Identify which cell holds the provided text, then report its [X, Y] central coordinate. 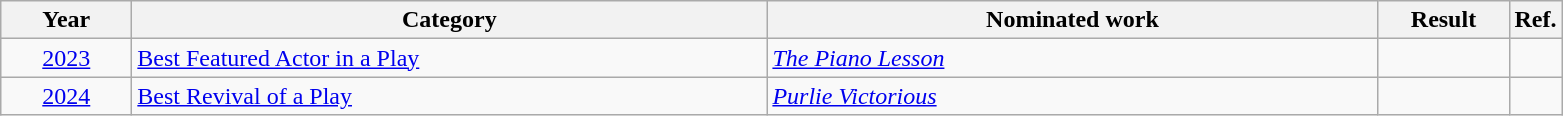
Nominated work [1072, 20]
The Piano Lesson [1072, 58]
Year [66, 20]
2024 [66, 96]
Category [450, 20]
Best Revival of a Play [450, 96]
Ref. [1536, 20]
2023 [66, 58]
Purlie Victorious [1072, 96]
Result [1444, 20]
Best Featured Actor in a Play [450, 58]
